Search for the cell housing the specified text and yield its [X, Y] center coordinate. 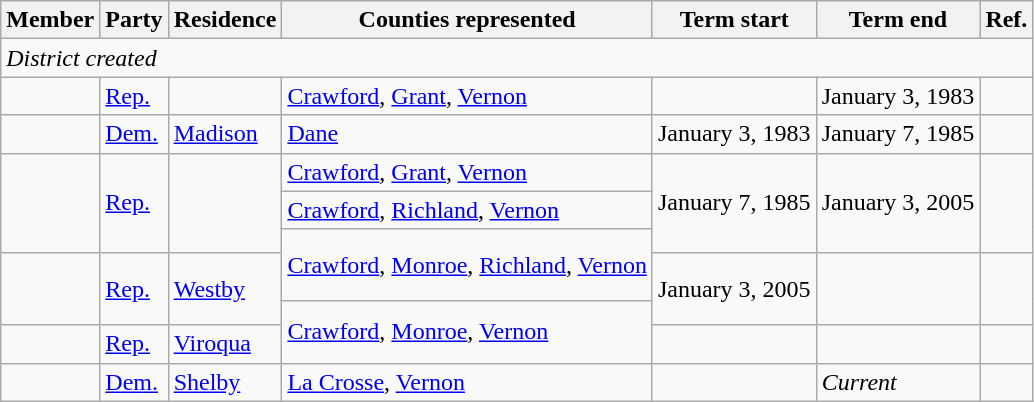
La Crosse, Vernon [468, 382]
Member [50, 20]
District created [517, 58]
Term end [898, 20]
Madison [225, 134]
Counties represented [468, 20]
Viroqua [225, 344]
Dane [468, 134]
Shelby [225, 382]
Party [134, 20]
Residence [225, 20]
Term start [734, 20]
Ref. [1006, 20]
Westby [225, 289]
Current [898, 382]
Crawford, Richland, Vernon [468, 210]
Crawford, Monroe, Richland, Vernon [468, 265]
Crawford, Monroe, Vernon [468, 332]
